Scan for the cell matching the given text and deliver its (x, y) coordinate at center. 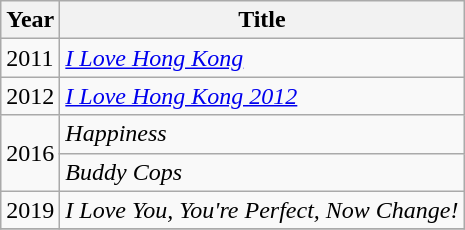
Year (30, 20)
Happiness (262, 134)
2011 (30, 58)
I Love Hong Kong (262, 58)
I Love You, You're Perfect, Now Change! (262, 210)
2019 (30, 210)
2012 (30, 96)
2016 (30, 153)
Title (262, 20)
I Love Hong Kong 2012 (262, 96)
Buddy Cops (262, 172)
